Return (x, y) of the center of cell containing provided text 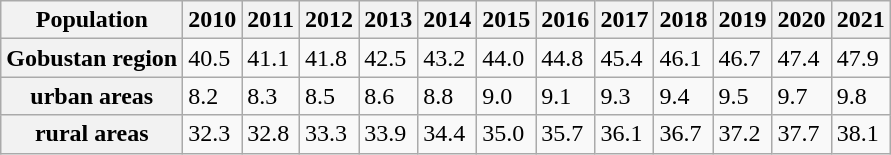
2021 (860, 20)
37.7 (802, 134)
2018 (684, 20)
43.2 (448, 58)
8.5 (330, 96)
37.2 (742, 134)
2020 (802, 20)
2019 (742, 20)
41.1 (271, 58)
rural areas (92, 134)
9.3 (624, 96)
9.0 (506, 96)
36.1 (624, 134)
9.8 (860, 96)
46.1 (684, 58)
32.3 (212, 134)
2012 (330, 20)
8.8 (448, 96)
46.7 (742, 58)
2015 (506, 20)
35.0 (506, 134)
33.9 (388, 134)
9.4 (684, 96)
2017 (624, 20)
Gobustan region (92, 58)
9.7 (802, 96)
45.4 (624, 58)
8.2 (212, 96)
33.3 (330, 134)
44.0 (506, 58)
8.3 (271, 96)
2014 (448, 20)
36.7 (684, 134)
9.1 (566, 96)
2016 (566, 20)
2010 (212, 20)
urban areas (92, 96)
32.8 (271, 134)
Population (92, 20)
40.5 (212, 58)
9.5 (742, 96)
47.9 (860, 58)
2013 (388, 20)
42.5 (388, 58)
44.8 (566, 58)
8.6 (388, 96)
35.7 (566, 134)
2011 (271, 20)
34.4 (448, 134)
41.8 (330, 58)
47.4 (802, 58)
38.1 (860, 134)
